Find where the given text appears and provide that cell's center as [X, Y] coordinate. 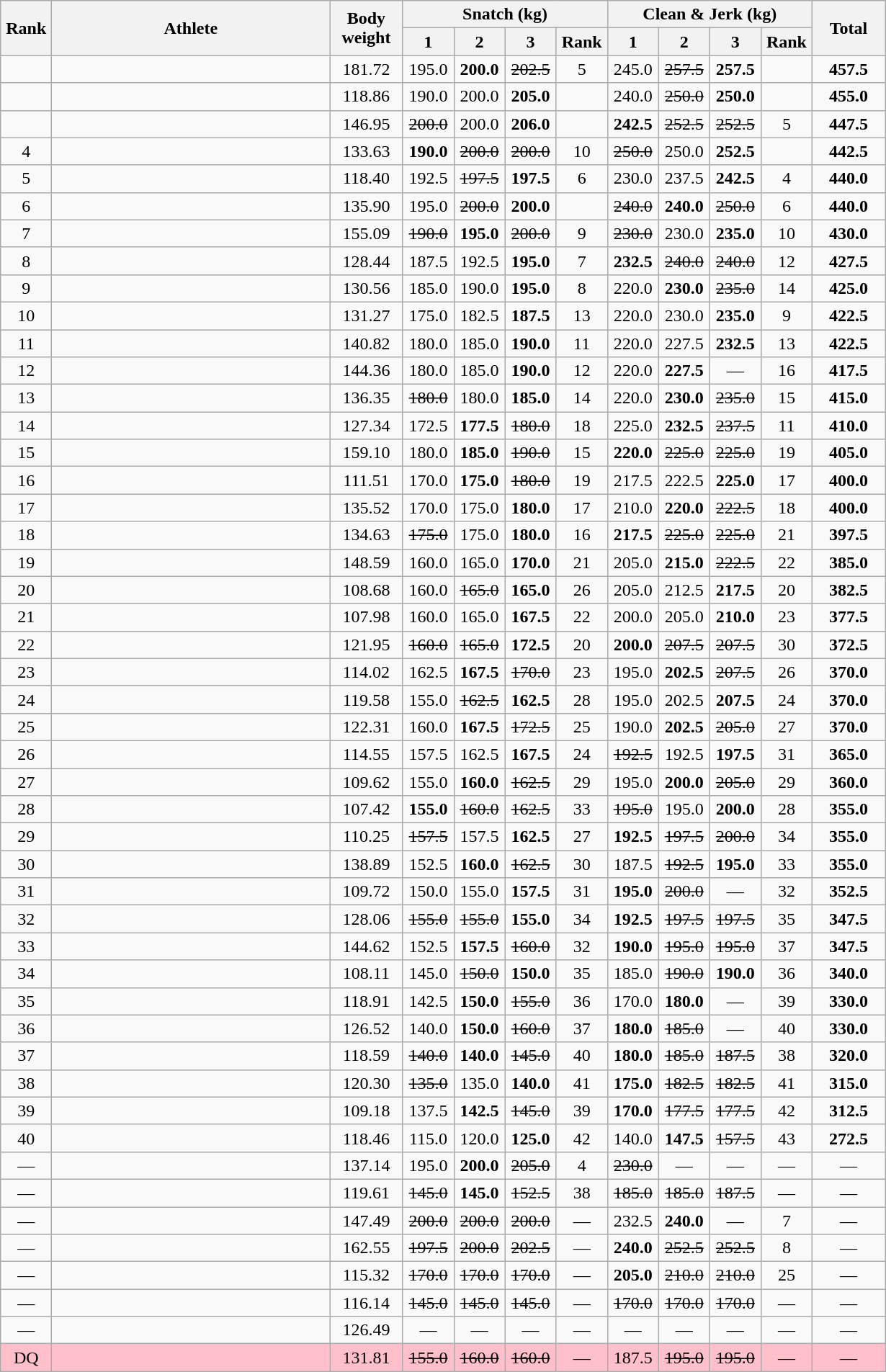
116.14 [366, 1303]
134.63 [366, 535]
455.0 [849, 97]
107.98 [366, 617]
43 [787, 1138]
457.5 [849, 69]
147.5 [684, 1138]
133.63 [366, 151]
114.02 [366, 672]
162.55 [366, 1248]
108.11 [366, 974]
144.36 [366, 371]
137.14 [366, 1165]
110.25 [366, 837]
245.0 [632, 69]
126.49 [366, 1330]
405.0 [849, 453]
272.5 [849, 1138]
Snatch (kg) [505, 14]
146.95 [366, 124]
425.0 [849, 288]
115.32 [366, 1275]
365.0 [849, 754]
130.56 [366, 288]
122.31 [366, 727]
312.5 [849, 1111]
119.58 [366, 699]
138.89 [366, 864]
128.44 [366, 261]
118.46 [366, 1138]
382.5 [849, 590]
320.0 [849, 1056]
126.52 [366, 1028]
140.82 [366, 344]
121.95 [366, 645]
109.72 [366, 892]
417.5 [849, 371]
377.5 [849, 617]
Athlete [191, 28]
135.52 [366, 508]
131.27 [366, 315]
340.0 [849, 974]
135.90 [366, 206]
DQ [26, 1358]
397.5 [849, 535]
109.62 [366, 781]
159.10 [366, 453]
410.0 [849, 426]
107.42 [366, 810]
155.09 [366, 233]
206.0 [530, 124]
447.5 [849, 124]
360.0 [849, 781]
118.86 [366, 97]
215.0 [684, 562]
125.0 [530, 1138]
127.34 [366, 426]
Total [849, 28]
144.62 [366, 946]
315.0 [849, 1083]
120.30 [366, 1083]
108.68 [366, 590]
136.35 [366, 398]
Body weight [366, 28]
131.81 [366, 1358]
148.59 [366, 562]
114.55 [366, 754]
120.0 [480, 1138]
430.0 [849, 233]
181.72 [366, 69]
119.61 [366, 1193]
415.0 [849, 398]
111.51 [366, 480]
109.18 [366, 1111]
352.5 [849, 892]
147.49 [366, 1221]
118.40 [366, 179]
372.5 [849, 645]
442.5 [849, 151]
385.0 [849, 562]
118.91 [366, 1001]
Clean & Jerk (kg) [710, 14]
115.0 [428, 1138]
137.5 [428, 1111]
128.06 [366, 919]
212.5 [684, 590]
118.59 [366, 1056]
427.5 [849, 261]
